Extract the [X, Y] coordinate from the center of the cell holding the provided text.  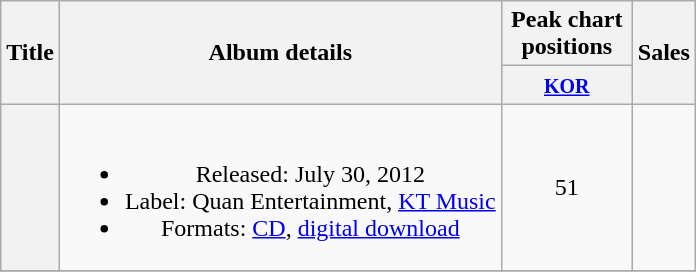
Sales [664, 52]
KOR [566, 85]
Title [30, 52]
Album details [280, 52]
Peak chart positions [566, 34]
51 [566, 188]
Released: July 30, 2012Label: Quan Entertainment, KT MusicFormats: CD, digital download [280, 188]
